Detect which cell encompasses the target text, then output its [x, y] center coordinate. 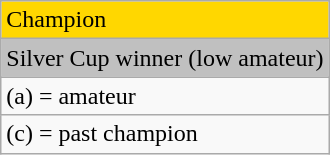
Champion [165, 20]
(a) = amateur [165, 96]
Silver Cup winner (low amateur) [165, 58]
(c) = past champion [165, 134]
